Return the (X, Y) coordinate for the center point of the cell that contains the specified text.  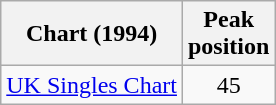
Chart (1994) (92, 34)
Peakposition (228, 34)
45 (228, 85)
UK Singles Chart (92, 85)
